Extract the [x, y] coordinate from the center of the cell holding the provided text.  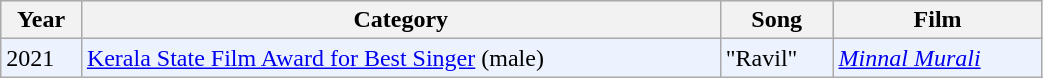
Film [938, 20]
Year [42, 20]
Song [776, 20]
Kerala State Film Award for Best Singer (male) [400, 58]
2021 [42, 58]
Minnal Murali [938, 58]
"Ravil" [776, 58]
Category [400, 20]
